Return the (X, Y) coordinate for the center point of the cell that contains the specified text.  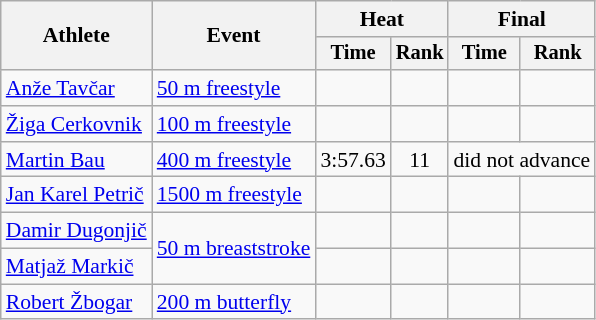
Martin Bau (76, 160)
Athlete (76, 36)
11 (420, 160)
50 m breaststroke (234, 248)
Anže Tavčar (76, 88)
Heat (382, 19)
1500 m freestyle (234, 195)
100 m freestyle (234, 124)
Matjaž Markič (76, 267)
400 m freestyle (234, 160)
Robert Žbogar (76, 302)
50 m freestyle (234, 88)
Final (522, 19)
Žiga Cerkovnik (76, 124)
Damir Dugonjič (76, 231)
200 m butterfly (234, 302)
did not advance (522, 160)
3:57.63 (352, 160)
Event (234, 36)
Jan Karel Petrič (76, 195)
